Provide the (X, Y) coordinate of the cell's center where the given text is located.  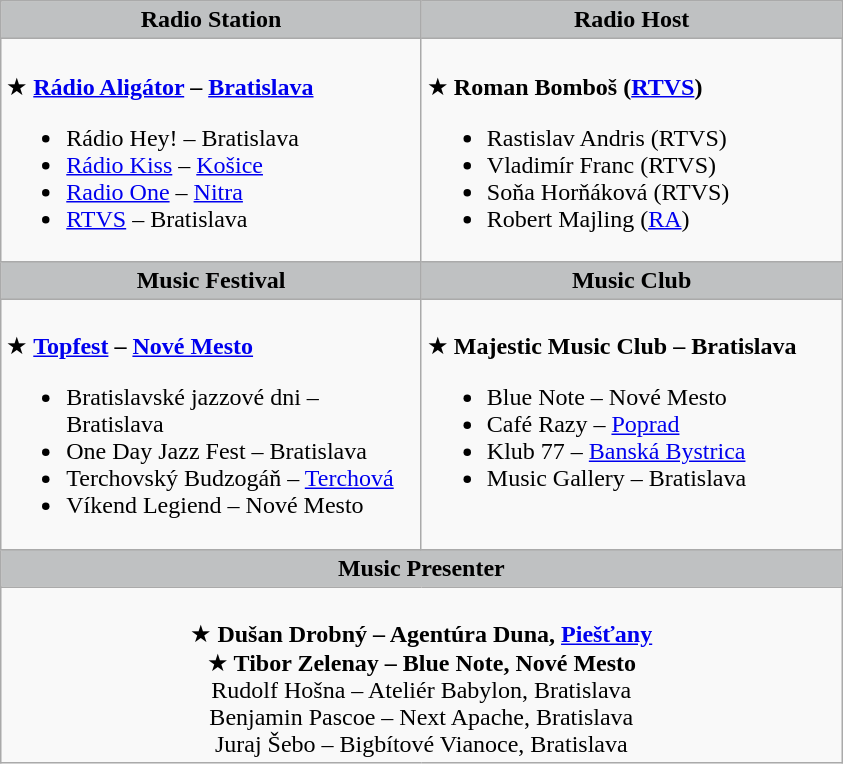
Radio Host (632, 20)
★ Rádio Aligátor – Bratislava Rádio Hey! – BratislavaRádio Kiss – KošiceRadio One – NitraRTVS – Bratislava (212, 150)
★ Topfest – Nové MestoBratislavské jazzové dni – BratislavaOne Day Jazz Fest – BratislavaTerchovský Budzogáň – TerchováVíkend Legiend – Nové Mesto (212, 424)
★ Majestic Music Club – BratislavaBlue Note – Nové MestoCafé Razy – PopradKlub 77 – Banská BystricaMusic Gallery – Bratislava (632, 424)
★ Roman Bomboš (RTVS)Rastislav Andris (RTVS)Vladimír Franc (RTVS)Soňa Horňáková (RTVS)Robert Majling (RA) (632, 150)
Music Club (632, 280)
Music Festival (212, 280)
Music Presenter (422, 568)
Radio Station (212, 20)
